Search for the cell housing the specified text and yield its (X, Y) center coordinate. 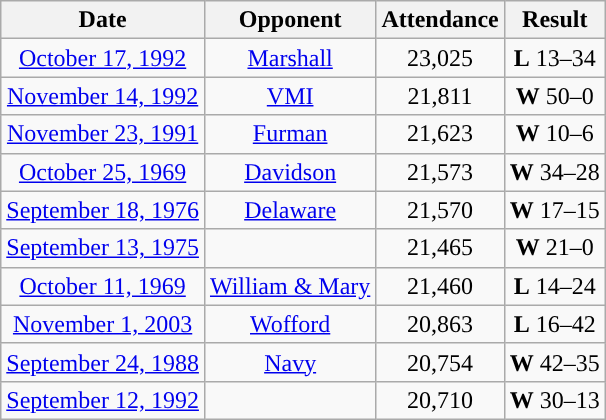
W 50–0 (554, 96)
Davidson (290, 172)
William & Mary (290, 286)
Wofford (290, 324)
October 11, 1969 (103, 286)
VMI (290, 96)
September 18, 1976 (103, 210)
W 21–0 (554, 248)
20,863 (440, 324)
W 10–6 (554, 134)
November 14, 1992 (103, 96)
W 42–35 (554, 362)
September 12, 1992 (103, 400)
W 30–13 (554, 400)
October 25, 1969 (103, 172)
Navy (290, 362)
20,710 (440, 400)
Attendance (440, 20)
L 13–34 (554, 58)
Opponent (290, 20)
23,025 (440, 58)
October 17, 1992 (103, 58)
Furman (290, 134)
20,754 (440, 362)
W 34–28 (554, 172)
Date (103, 20)
W 17–15 (554, 210)
21,465 (440, 248)
Marshall (290, 58)
L 14–24 (554, 286)
21,811 (440, 96)
September 24, 1988 (103, 362)
L 16–42 (554, 324)
21,573 (440, 172)
Result (554, 20)
November 1, 2003 (103, 324)
Delaware (290, 210)
21,570 (440, 210)
21,460 (440, 286)
September 13, 1975 (103, 248)
November 23, 1991 (103, 134)
21,623 (440, 134)
